Locate the cell with the specified text and output its (x, y) center coordinate. 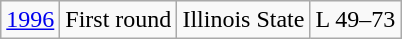
L 49–73 (356, 20)
1996 (30, 20)
Illinois State (244, 20)
First round (118, 20)
